Extract the (x, y) coordinate from the center of the cell holding the provided text.  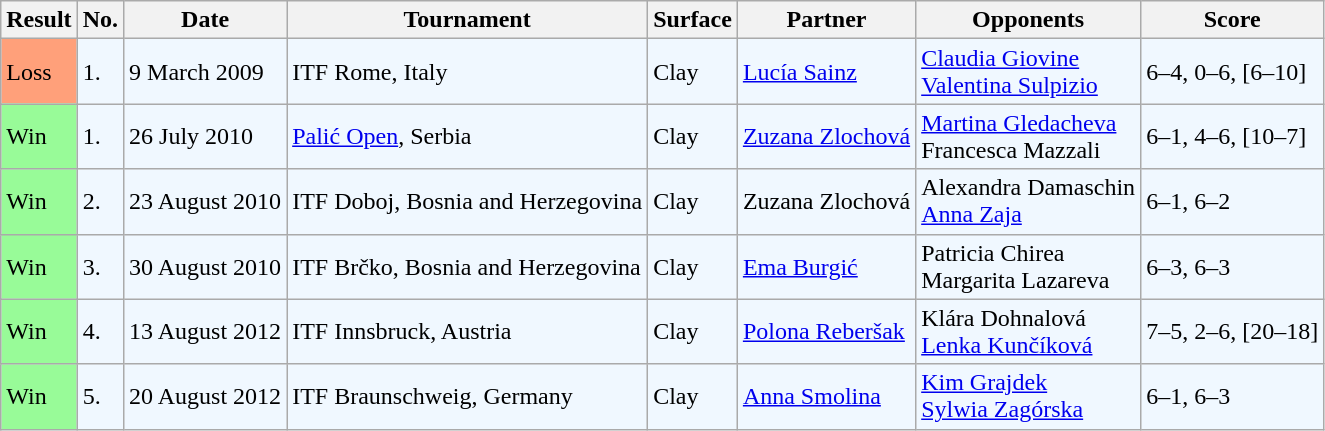
Tournament (468, 20)
Partner (826, 20)
No. (100, 20)
Loss (39, 72)
6–1, 4–6, [10–7] (1232, 136)
6–1, 6–3 (1232, 396)
Polona Reberšak (826, 332)
Martina Gledacheva Francesca Mazzali (1028, 136)
Lucía Sainz (826, 72)
20 August 2012 (206, 396)
Claudia Giovine Valentina Sulpizio (1028, 72)
Palić Open, Serbia (468, 136)
Kim Grajdek Sylwia Zagórska (1028, 396)
ITF Innsbruck, Austria (468, 332)
Result (39, 20)
ITF Doboj, Bosnia and Herzegovina (468, 202)
Date (206, 20)
Opponents (1028, 20)
Klára Dohnalová Lenka Kunčíková (1028, 332)
ITF Braunschweig, Germany (468, 396)
Anna Smolina (826, 396)
30 August 2010 (206, 266)
Score (1232, 20)
3. (100, 266)
5. (100, 396)
9 March 2009 (206, 72)
23 August 2010 (206, 202)
6–4, 0–6, [6–10] (1232, 72)
Patricia Chirea Margarita Lazareva (1028, 266)
Ema Burgić (826, 266)
Alexandra Damaschin Anna Zaja (1028, 202)
6–1, 6–2 (1232, 202)
7–5, 2–6, [20–18] (1232, 332)
13 August 2012 (206, 332)
4. (100, 332)
Surface (693, 20)
ITF Rome, Italy (468, 72)
6–3, 6–3 (1232, 266)
2. (100, 202)
ITF Brčko, Bosnia and Herzegovina (468, 266)
26 July 2010 (206, 136)
